Return the [x, y] coordinate for the center point of the cell that contains the specified text.  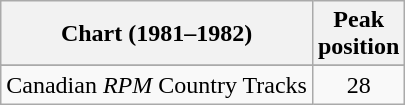
Canadian RPM Country Tracks [157, 85]
28 [358, 85]
Peakposition [358, 34]
Chart (1981–1982) [157, 34]
